Locate the cell with the specified text and output its (X, Y) center coordinate. 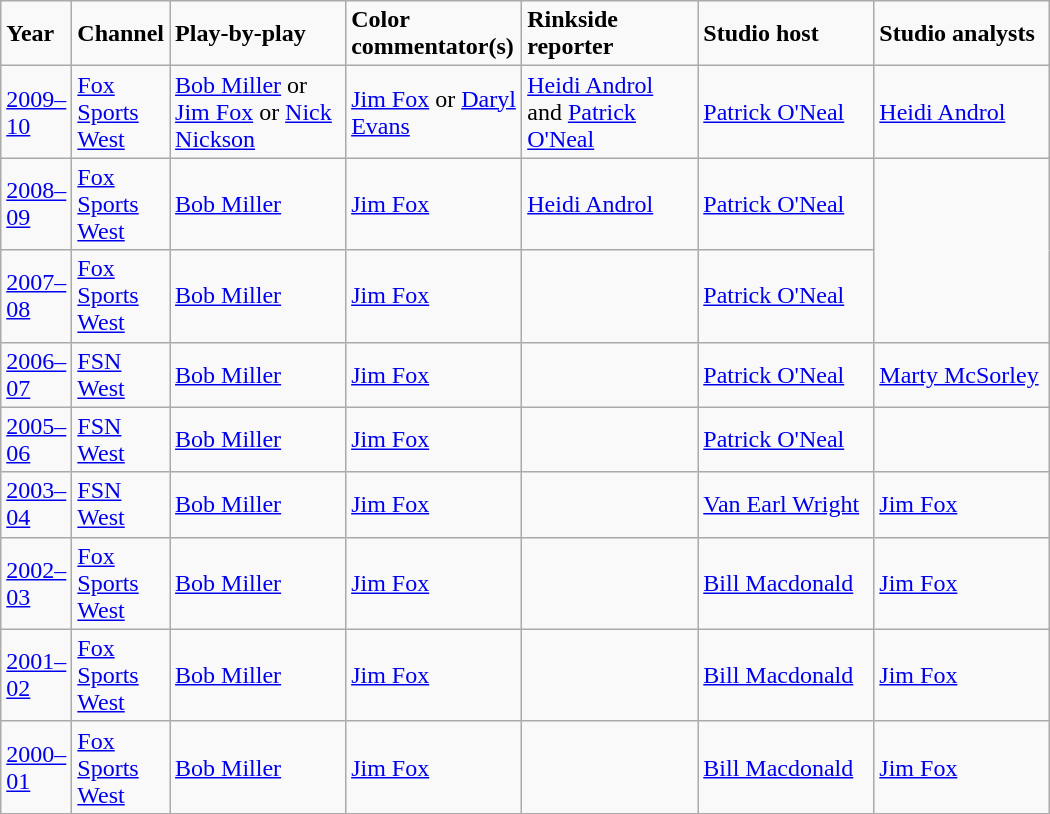
2009–10 (36, 112)
Year (36, 34)
Color commentator(s) (434, 34)
Channel (121, 34)
Marty McSorley (962, 374)
Studio analysts (962, 34)
Heidi Androl and Patrick O'Neal (610, 112)
2005–06 (36, 440)
Play-by-play (258, 34)
Van Earl Wright (786, 504)
2008–09 (36, 204)
2001–02 (36, 675)
2003–04 (36, 504)
Bob Miller or Jim Fox or Nick Nickson (258, 112)
2007–08 (36, 296)
Rinkside reporter (610, 34)
2000–01 (36, 767)
Studio host (786, 34)
Jim Fox or Daryl Evans (434, 112)
2006–07 (36, 374)
2002–03 (36, 583)
